Provide the (X, Y) coordinate of the cell's center where the given text is located.  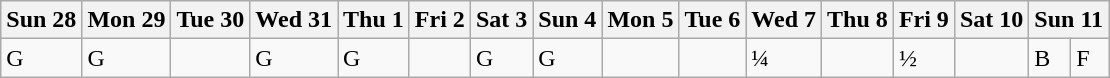
F (1090, 58)
Mon 29 (126, 20)
Sat 10 (991, 20)
½ (924, 58)
Fri 9 (924, 20)
Sun 11 (1069, 20)
Tue 30 (210, 20)
Tue 6 (712, 20)
Sat 3 (501, 20)
B (1050, 58)
Wed 31 (294, 20)
Wed 7 (784, 20)
¼ (784, 58)
Mon 5 (640, 20)
Thu 1 (374, 20)
Sun 4 (568, 20)
Thu 8 (858, 20)
Sun 28 (42, 20)
Fri 2 (440, 20)
